Return (x, y) of the center of cell containing provided text 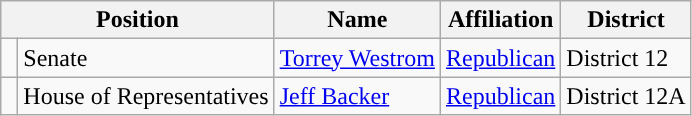
Jeff Backer (357, 96)
Affiliation (500, 20)
Name (357, 20)
Senate (146, 58)
Torrey Westrom (357, 58)
District 12 (626, 58)
House of Representatives (146, 96)
District (626, 20)
Position (138, 20)
District 12A (626, 96)
